Extract the [x, y] coordinate from the center of the cell holding the provided text.  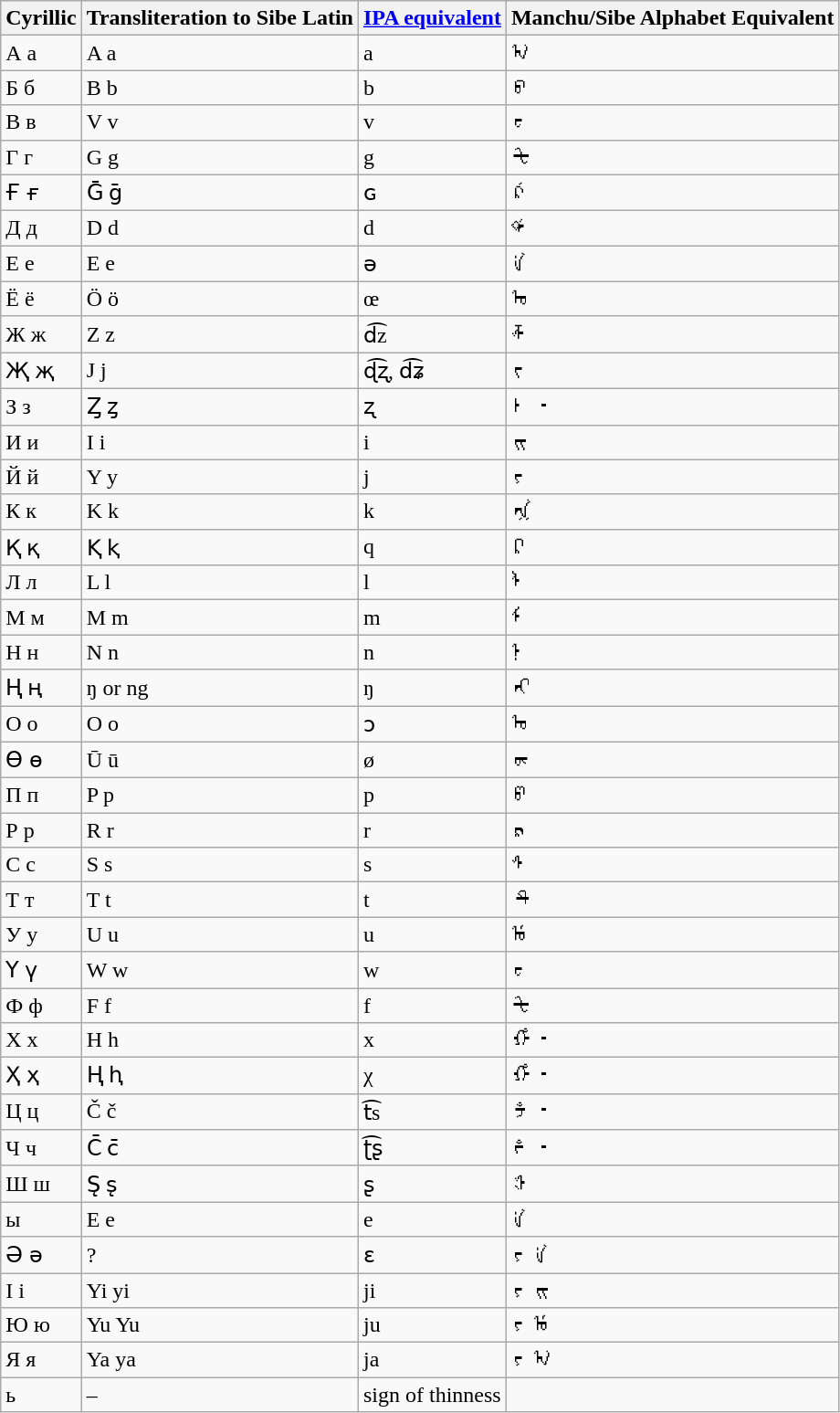
G g [219, 157]
ы [41, 1219]
ɢ [432, 193]
Н н [41, 652]
T t [219, 900]
C̄ c̄ [219, 1148]
Ғ ғ [41, 193]
П п [41, 796]
χ [432, 1076]
Т т [41, 900]
ᠶᡳ [672, 1291]
f [432, 1006]
t͡s [432, 1112]
ᡬ [672, 193]
З з [41, 406]
ᡩ [672, 228]
H h [219, 1040]
ᠶ [672, 477]
ʈ͡ʂ [432, 1148]
Я я [41, 1360]
s [432, 865]
ᠪ [672, 88]
ɖ͡ʐ, d͡ʑ [432, 371]
ᠨ [672, 652]
a [432, 53]
ŋ or ng [219, 688]
ᡨ [672, 900]
ɛ [432, 1255]
i [432, 442]
Қ қ [41, 547]
Z z [219, 334]
ᡦ [672, 796]
Җ җ [41, 371]
O o [219, 723]
ə [432, 264]
Č č [219, 1112]
Ö ö [219, 299]
Е е [41, 264]
k [432, 511]
Ū ū [219, 760]
ᠺ [672, 547]
j [432, 477]
ᠠ [672, 53]
ᠶᠠ [672, 1360]
ᡴ [672, 511]
g [432, 157]
M m [219, 617]
r [432, 830]
q [432, 547]
t [432, 900]
Г г [41, 157]
ju [432, 1325]
Ya ya [219, 1360]
u [432, 934]
Ю ю [41, 1325]
ᡷ᠊ [672, 1148]
ɔ [432, 723]
J j [219, 371]
Ф ф [41, 1006]
Ү ү [41, 970]
d [432, 228]
‍ᡶ‍ [672, 1006]
p [432, 796]
В в [41, 122]
Ё ё [41, 299]
n [432, 652]
Transliteration to Sibe Latin [219, 18]
ᠶᡠ [672, 1325]
Ⱪ ⱪ [219, 547]
С с [41, 865]
Б б [41, 88]
W w [219, 970]
А а [41, 53]
S s [219, 865]
ᠰ [672, 865]
Ȥ ȥ [219, 406]
У у [41, 934]
b [432, 88]
– [219, 1395]
Yu Yu [219, 1325]
ь [41, 1395]
IPA equivalent [432, 18]
U u [219, 934]
ŋ [432, 688]
ᠯ [672, 583]
Л л [41, 583]
Й й [41, 477]
ᠵ [672, 371]
Manchu/Sibe Alphabet Equivalent [672, 18]
œ [432, 299]
m [432, 617]
ᡳ [672, 442]
ᡯ [672, 334]
ᠮ [672, 617]
ᡡ [672, 760]
N n [219, 652]
Yi yi [219, 1291]
ʐ [432, 406]
І і [41, 1291]
Ш ш [41, 1184]
К к [41, 511]
P p [219, 796]
sign of thinness [432, 1395]
Ж ж [41, 334]
R r [219, 830]
И и [41, 442]
ᡠ [672, 934]
Ө ө [41, 760]
Х х [41, 1040]
A a [219, 53]
D d [219, 228]
? [219, 1255]
B b [219, 88]
ja [432, 1360]
ᡱ᠊ [672, 1112]
Ң ң [41, 688]
I i [219, 442]
Cyrillic [41, 18]
L l [219, 583]
Ḡ ḡ [219, 193]
Ⱨ ⱨ [219, 1076]
x [432, 1040]
Ц ц [41, 1112]
ᡵ [672, 830]
ʂ [432, 1184]
Ч ч [41, 1148]
V v [219, 122]
S̨ s̨ [219, 1184]
Р р [41, 830]
e [432, 1219]
K k [219, 511]
М м [41, 617]
l [432, 583]
Ә ә [41, 1255]
d͡z [432, 334]
Ҳ ҳ [41, 1076]
Д д [41, 228]
О о [41, 723]
ji [432, 1291]
ᡶ [672, 157]
Y y [219, 477]
F f [219, 1006]
ᡧ [672, 1184]
ø [432, 760]
ᡰ᠊ [672, 406]
ᠩ [672, 688]
ᠶᡝ [672, 1255]
v [432, 122]
w [432, 970]
